Scan for the cell matching the given text and deliver its [X, Y] coordinate at center. 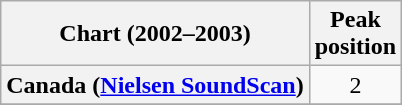
Canada (Nielsen SoundScan) [155, 85]
Peakposition [355, 34]
Chart (2002–2003) [155, 34]
2 [355, 85]
